Return [X, Y] of the center of cell containing provided text 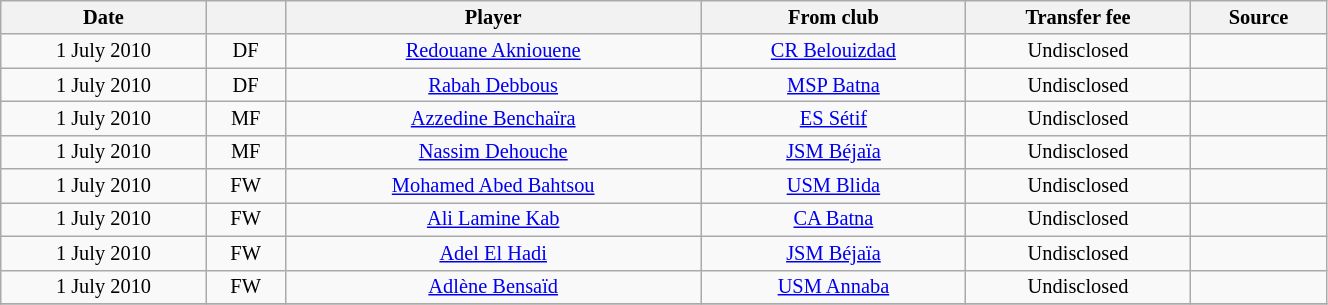
Mohamed Abed Bahtsou [493, 186]
Redouane Akniouene [493, 51]
USM Annaba [833, 287]
Ali Lamine Kab [493, 219]
Transfer fee [1078, 17]
USM Blida [833, 186]
CA Batna [833, 219]
ES Sétif [833, 118]
MSP Batna [833, 85]
Rabah Debbous [493, 85]
Nassim Dehouche [493, 152]
Adel El Hadi [493, 253]
Azzedine Benchaïra [493, 118]
Source [1259, 17]
CR Belouizdad [833, 51]
From club [833, 17]
Adlène Bensaïd [493, 287]
Date [104, 17]
Player [493, 17]
